Return (x, y) of the center of cell containing provided text 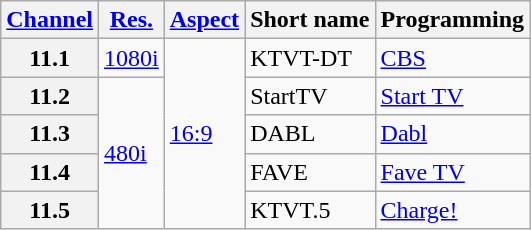
FAVE (310, 172)
Fave TV (452, 172)
Short name (310, 20)
KTVT.5 (310, 210)
Charge! (452, 210)
11.2 (50, 96)
11.5 (50, 210)
11.3 (50, 134)
Start TV (452, 96)
DABL (310, 134)
Programming (452, 20)
Dabl (452, 134)
480i (132, 153)
11.1 (50, 58)
KTVT-DT (310, 58)
11.4 (50, 172)
Aspect (204, 20)
StartTV (310, 96)
16:9 (204, 134)
Res. (132, 20)
CBS (452, 58)
1080i (132, 58)
Channel (50, 20)
